Return the [x, y] coordinate for the center point of the cell that contains the specified text.  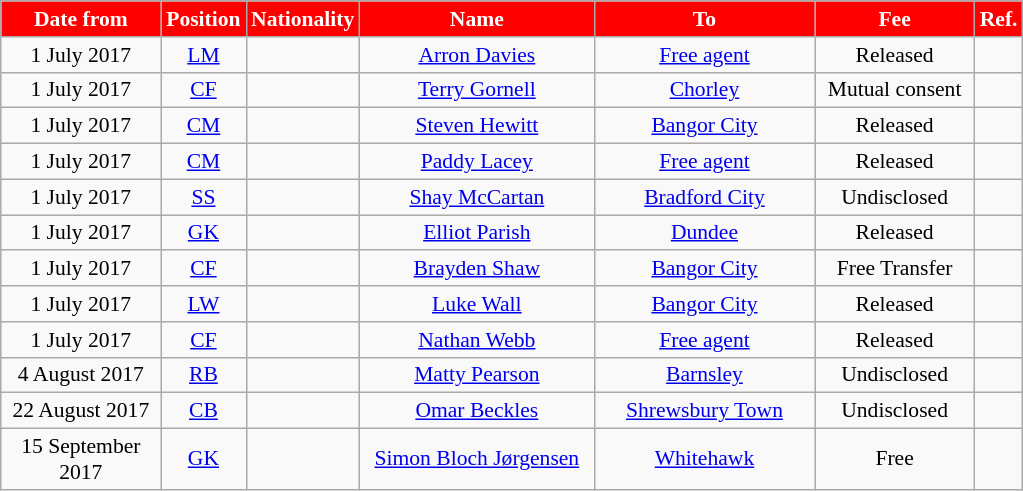
Luke Wall [476, 304]
Omar Beckles [476, 411]
Brayden Shaw [476, 269]
Mutual consent [895, 90]
To [704, 19]
Paddy Lacey [476, 162]
4 August 2017 [81, 375]
RB [204, 375]
Arron Davies [476, 55]
CB [204, 411]
Shay McCartan [476, 197]
Bradford City [704, 197]
Nationality [302, 19]
Whitehawk [704, 460]
Name [476, 19]
LW [204, 304]
Position [204, 19]
LM [204, 55]
Matty Pearson [476, 375]
Free [895, 460]
Chorley [704, 90]
Terry Gornell [476, 90]
Steven Hewitt [476, 126]
Free Transfer [895, 269]
Ref. [999, 19]
Nathan Webb [476, 340]
SS [204, 197]
Elliot Parish [476, 233]
Date from [81, 19]
Barnsley [704, 375]
22 August 2017 [81, 411]
15 September 2017 [81, 460]
Shrewsbury Town [704, 411]
Fee [895, 19]
Simon Bloch Jørgensen [476, 460]
Dundee [704, 233]
